Return [X, Y] of the center of cell containing provided text 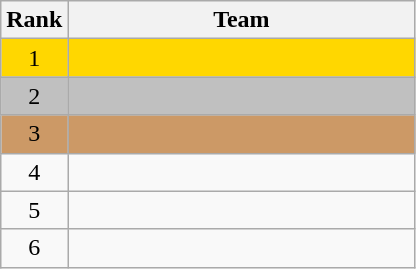
5 [34, 210]
1 [34, 58]
6 [34, 248]
Team [242, 20]
4 [34, 172]
Rank [34, 20]
3 [34, 134]
2 [34, 96]
